Extract the [x, y] coordinate from the center of the cell holding the provided text.  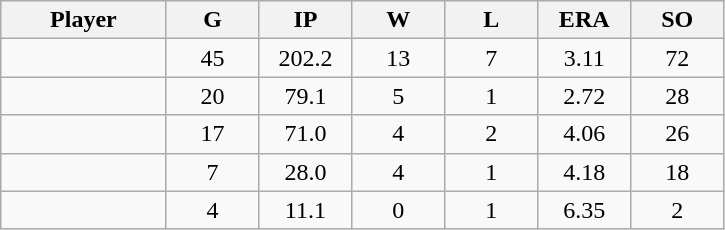
202.2 [306, 58]
4.06 [584, 134]
W [398, 20]
72 [678, 58]
20 [212, 96]
L [492, 20]
Player [84, 20]
5 [398, 96]
79.1 [306, 96]
ERA [584, 20]
SO [678, 20]
18 [678, 172]
IP [306, 20]
3.11 [584, 58]
0 [398, 210]
71.0 [306, 134]
13 [398, 58]
26 [678, 134]
4.18 [584, 172]
45 [212, 58]
17 [212, 134]
28.0 [306, 172]
G [212, 20]
6.35 [584, 210]
28 [678, 96]
11.1 [306, 210]
2.72 [584, 96]
